Provide the [x, y] coordinate of the cell's center where the given text is located.  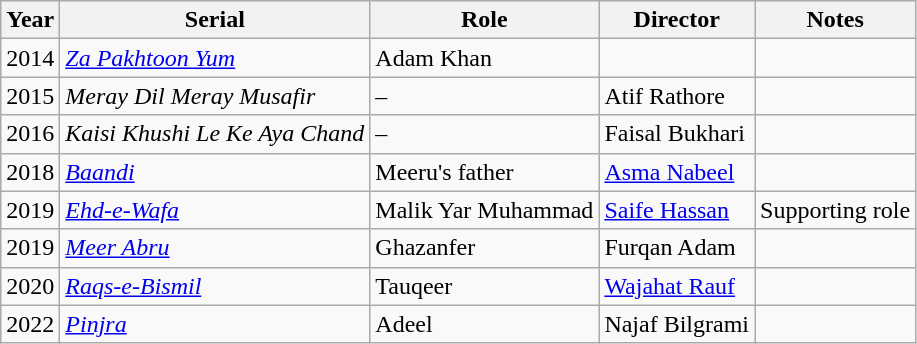
Adam Khan [484, 58]
Wajahat Rauf [677, 286]
Meeru's father [484, 172]
Ehd-e-Wafa [215, 210]
2018 [30, 172]
Za Pakhtoon Yum [215, 58]
Tauqeer [484, 286]
Saife Hassan [677, 210]
2020 [30, 286]
Pinjra [215, 324]
Notes [836, 20]
Furqan Adam [677, 248]
Kaisi Khushi Le Ke Aya Chand [215, 134]
Atif Rathore [677, 96]
2022 [30, 324]
Najaf Bilgrami [677, 324]
Serial [215, 20]
Year [30, 20]
Ghazanfer [484, 248]
Malik Yar Muhammad [484, 210]
Meray Dil Meray Musafir [215, 96]
2016 [30, 134]
Raqs-e-Bismil [215, 286]
Asma Nabeel [677, 172]
2014 [30, 58]
Supporting role [836, 210]
2015 [30, 96]
Meer Abru [215, 248]
Baandi [215, 172]
Faisal Bukhari [677, 134]
Director [677, 20]
Adeel [484, 324]
Role [484, 20]
